Return (X, Y) of the center of cell containing provided text 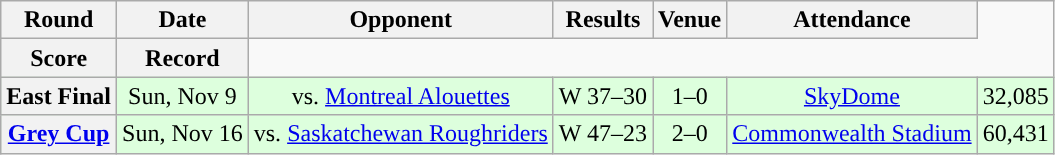
2–0 (690, 134)
vs. Saskatchewan Roughriders (400, 134)
Score (59, 58)
Sun, Nov 16 (183, 134)
Venue (690, 20)
Commonwealth Stadium (852, 134)
W 47–23 (602, 134)
32,085 (1016, 96)
Sun, Nov 9 (183, 96)
vs. Montreal Alouettes (400, 96)
Record (183, 58)
Opponent (400, 20)
Date (183, 20)
1–0 (690, 96)
60,431 (1016, 134)
SkyDome (852, 96)
Attendance (852, 20)
Grey Cup (59, 134)
East Final (59, 96)
W 37–30 (602, 96)
Round (59, 20)
Results (602, 20)
